Locate the cell with the specified text and output its [X, Y] center coordinate. 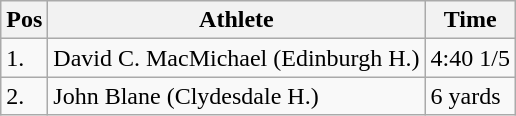
1. [24, 58]
David C. MacMichael (Edinburgh H.) [236, 58]
Pos [24, 20]
6 yards [470, 96]
John Blane (Clydesdale H.) [236, 96]
4:40 1/5 [470, 58]
Time [470, 20]
2. [24, 96]
Athlete [236, 20]
